Extract the [x, y] coordinate from the center of the cell holding the provided text.  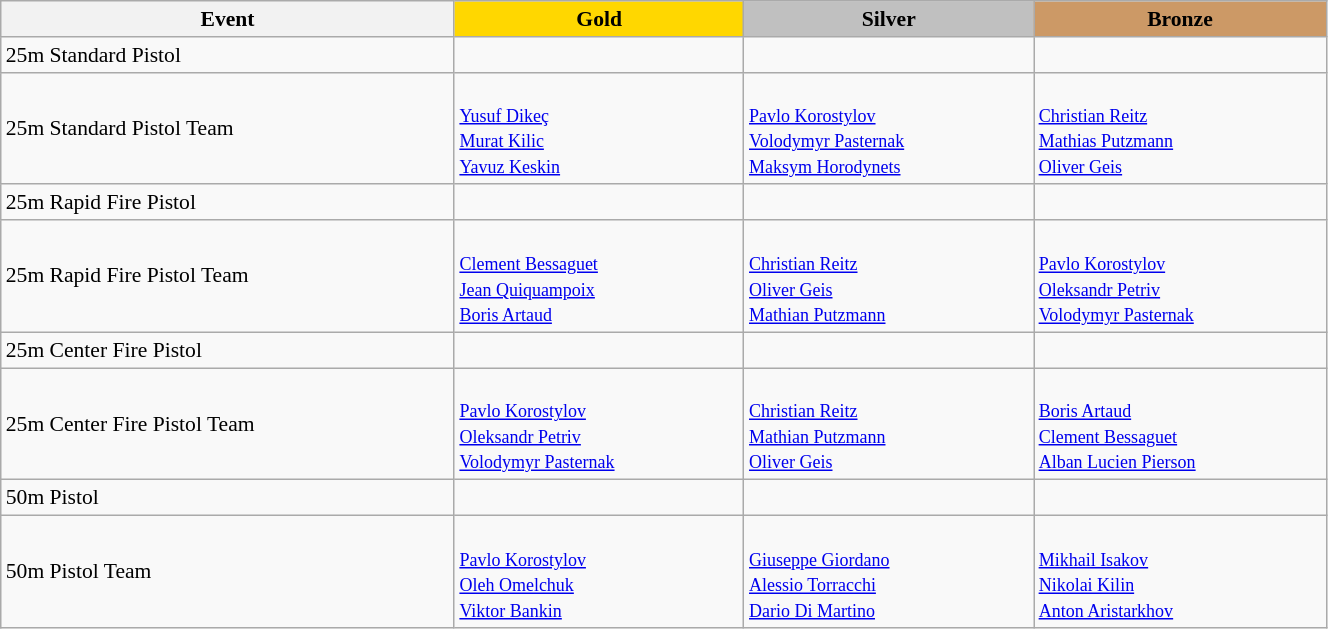
Giuseppe GiordanoAlessio TorracchiDario Di Martino [889, 572]
25m Center Fire Pistol Team [228, 424]
Christian ReitzMathian PutzmannOliver Geis [889, 424]
Event [228, 19]
Christian ReitzMathias PutzmannOliver Geis [1180, 128]
25m Standard Pistol [228, 55]
Clement BessaguetJean QuiquampoixBoris Artaud [599, 276]
Boris ArtaudClement BessaguetAlban Lucien Pierson [1180, 424]
50m Pistol Team [228, 572]
50m Pistol [228, 498]
25m Center Fire Pistol [228, 350]
Christian ReitzOliver GeisMathian Putzmann [889, 276]
25m Rapid Fire Pistol Team [228, 276]
Gold [599, 19]
25m Standard Pistol Team [228, 128]
25m Rapid Fire Pistol [228, 203]
Pavlo KorostylovVolodymyr PasternakMaksym Horodynets [889, 128]
Yusuf DikeçMurat KilicYavuz Keskin [599, 128]
Silver [889, 19]
Bronze [1180, 19]
Mikhail IsakovNikolai KilinAnton Aristarkhov [1180, 572]
Pavlo KorostylovOleh OmelchukViktor Bankin [599, 572]
